Return the (x, y) coordinate for the center point of the cell that contains the specified text.  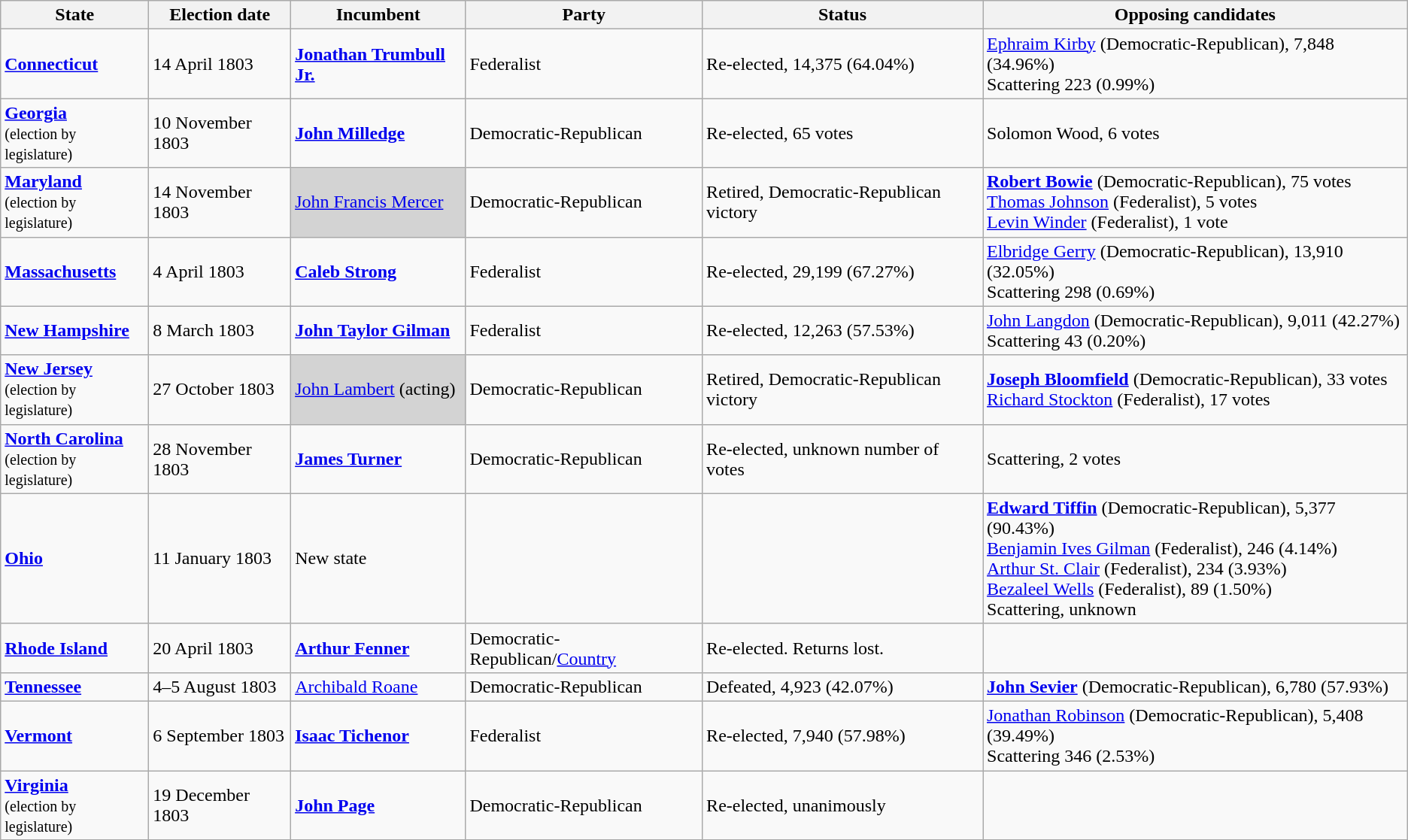
Caleb Strong (378, 271)
27 October 1803 (220, 390)
Re-elected. Returns lost. (842, 648)
Ephraim Kirby (Democratic-Republican), 7,848 (34.96%)Scattering 223 (0.99%) (1194, 64)
Massachusetts (75, 271)
Incumbent (378, 15)
Party (584, 15)
New Hampshire (75, 331)
John Milledge (378, 133)
28 November 1803 (220, 459)
Connecticut (75, 64)
Defeated, 4,923 (42.07%) (842, 687)
11 January 1803 (220, 558)
North Carolina(election by legislature) (75, 459)
10 November 1803 (220, 133)
Jonathan Trumbull Jr. (378, 64)
4–5 August 1803 (220, 687)
John Taylor Gilman (378, 331)
State (75, 15)
Democratic-Republican/Country (584, 648)
Archibald Roane (378, 687)
Re-elected, unknown number of votes (842, 459)
Election date (220, 15)
19 December 1803 (220, 805)
Re-elected, 65 votes (842, 133)
John Sevier (Democratic-Republican), 6,780 (57.93%) (1194, 687)
Re-elected, unanimously (842, 805)
Re-elected, 7,940 (57.98%) (842, 735)
Tennessee (75, 687)
Status (842, 15)
John Page (378, 805)
Jonathan Robinson (Democratic-Republican), 5,408 (39.49%)Scattering 346 (2.53%) (1194, 735)
Re-elected, 12,263 (57.53%) (842, 331)
New Jersey(election by legislature) (75, 390)
Solomon Wood, 6 votes (1194, 133)
14 November 1803 (220, 202)
New state (378, 558)
Joseph Bloomfield (Democratic-Republican), 33 votesRichard Stockton (Federalist), 17 votes (1194, 390)
Virginia(election by legislature) (75, 805)
Georgia(election by legislature) (75, 133)
8 March 1803 (220, 331)
4 April 1803 (220, 271)
Re-elected, 14,375 (64.04%) (842, 64)
John Francis Mercer (378, 202)
James Turner (378, 459)
John Langdon (Democratic-Republican), 9,011 (42.27%)Scattering 43 (0.20%) (1194, 331)
6 September 1803 (220, 735)
Maryland(election by legislature) (75, 202)
Rhode Island (75, 648)
Ohio (75, 558)
20 April 1803 (220, 648)
Elbridge Gerry (Democratic-Republican), 13,910 (32.05%)Scattering 298 (0.69%) (1194, 271)
Re-elected, 29,199 (67.27%) (842, 271)
Opposing candidates (1194, 15)
Isaac Tichenor (378, 735)
Vermont (75, 735)
Robert Bowie (Democratic-Republican), 75 votesThomas Johnson (Federalist), 5 votesLevin Winder (Federalist), 1 vote (1194, 202)
Arthur Fenner (378, 648)
John Lambert (acting) (378, 390)
Scattering, 2 votes (1194, 459)
14 April 1803 (220, 64)
